Capture the cell that displays the provided text and extract its [X, Y] central coordinate. 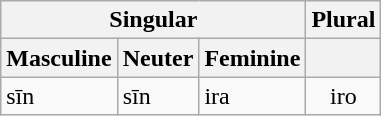
Neuter [158, 58]
Plural [344, 20]
Masculine [59, 58]
iro [344, 96]
ira [252, 96]
Feminine [252, 58]
Singular [154, 20]
